Provide the (x, y) coordinate of the cell's center where the given text is located.  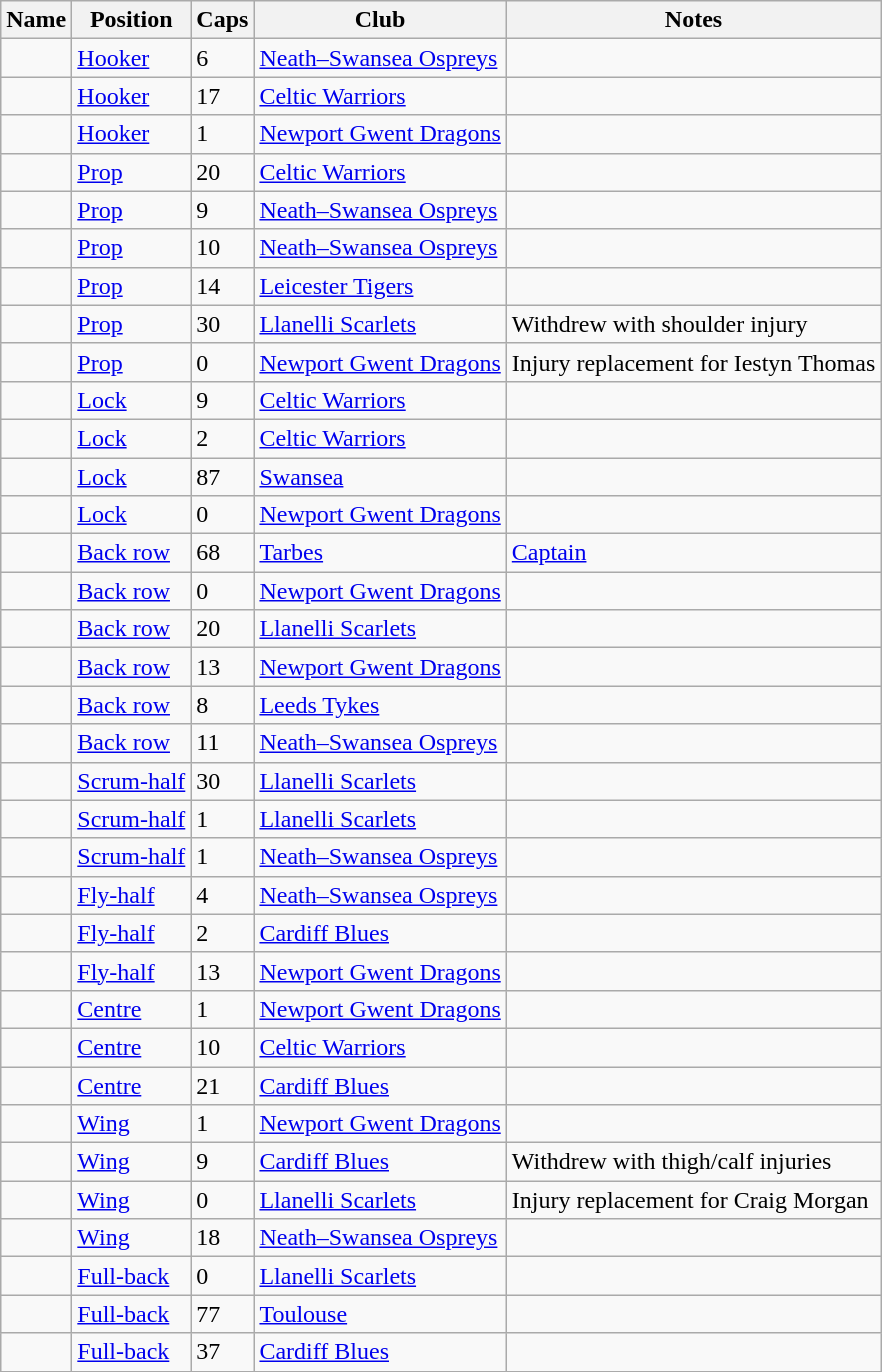
6 (222, 58)
8 (222, 705)
Injury replacement for Craig Morgan (694, 1200)
Name (36, 20)
17 (222, 96)
Injury replacement for Iestyn Thomas (694, 362)
Club (380, 20)
18 (222, 1238)
Tarbes (380, 553)
Notes (694, 20)
Leeds Tykes (380, 705)
87 (222, 477)
Withdrew with shoulder injury (694, 324)
Toulouse (380, 1314)
Caps (222, 20)
11 (222, 743)
Withdrew with thigh/calf injuries (694, 1162)
Captain (694, 553)
21 (222, 1085)
4 (222, 895)
14 (222, 286)
Leicester Tigers (380, 286)
Swansea (380, 477)
68 (222, 553)
77 (222, 1314)
Position (132, 20)
37 (222, 1352)
